Find where the given text appears and provide that cell's center as (x, y) coordinate. 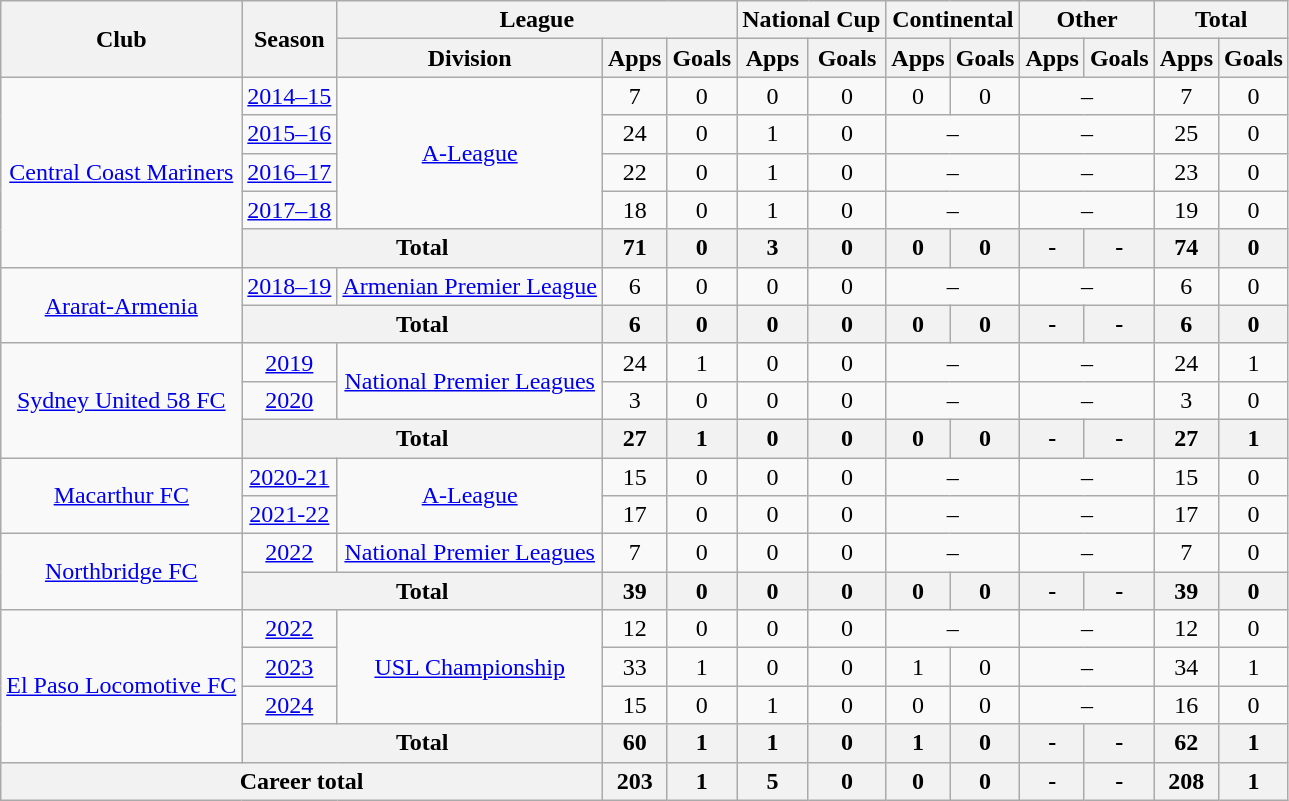
Division (470, 58)
71 (634, 248)
2017–18 (290, 210)
Other (1087, 20)
23 (1186, 172)
Season (290, 39)
60 (634, 743)
League (537, 20)
2020-21 (290, 477)
25 (1186, 134)
74 (1186, 248)
Ararat-Armenia (122, 305)
Club (122, 39)
Continental (953, 20)
2015–16 (290, 134)
203 (634, 781)
Sydney United 58 FC (122, 400)
2024 (290, 705)
USL Championship (470, 667)
19 (1186, 210)
33 (634, 667)
National Cup (812, 20)
2016–17 (290, 172)
2020 (290, 400)
16 (1186, 705)
62 (1186, 743)
Central Coast Mariners (122, 172)
34 (1186, 667)
Macarthur FC (122, 496)
2018–19 (290, 286)
5 (773, 781)
Career total (302, 781)
208 (1186, 781)
2021-22 (290, 515)
El Paso Locomotive FC (122, 686)
2014–15 (290, 96)
Northbridge FC (122, 572)
18 (634, 210)
2023 (290, 667)
Armenian Premier League (470, 286)
22 (634, 172)
2019 (290, 362)
